Extract the [X, Y] coordinate from the center of the cell holding the provided text.  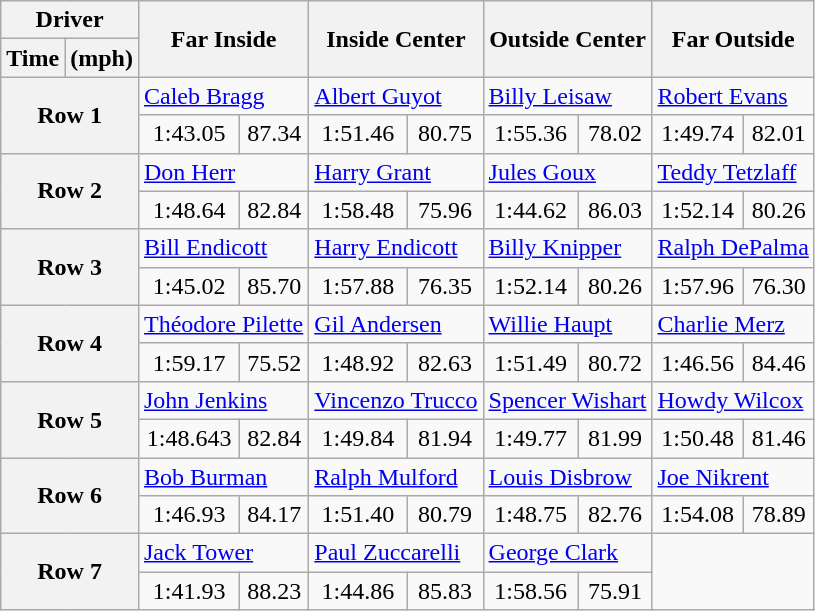
Gil Andersen [396, 324]
1:58.56 [530, 591]
82.63 [445, 362]
Row 5 [70, 419]
Billy Leisaw [568, 96]
Louis Disbrow [568, 477]
1:49.84 [358, 438]
Row 3 [70, 267]
75.52 [274, 362]
85.70 [274, 286]
Far Outside [733, 39]
1:44.62 [530, 210]
Jules Goux [568, 172]
Vincenzo Trucco [396, 400]
86.03 [615, 210]
80.79 [445, 515]
Théodore Pilette [223, 324]
Jack Tower [223, 553]
Harry Grant [396, 172]
85.83 [445, 591]
76.35 [445, 286]
88.23 [274, 591]
76.30 [778, 286]
Paul Zuccarelli [396, 553]
Inside Center [396, 39]
1:48.75 [530, 515]
1:54.08 [698, 515]
81.94 [445, 438]
81.99 [615, 438]
1:48.92 [358, 362]
1:57.96 [698, 286]
(mph) [102, 58]
1:49.77 [530, 438]
82.76 [615, 515]
80.72 [615, 362]
Bill Endicott [223, 248]
1:50.48 [698, 438]
1:51.40 [358, 515]
Outside Center [568, 39]
1:59.17 [188, 362]
Ralph DePalma [733, 248]
Row 4 [70, 343]
81.46 [778, 438]
75.96 [445, 210]
Willie Haupt [568, 324]
1:51.49 [530, 362]
1:45.02 [188, 286]
84.46 [778, 362]
Row 6 [70, 496]
Row 7 [70, 572]
Howdy Wilcox [733, 400]
75.91 [615, 591]
1:48.643 [188, 438]
Charlie Merz [733, 324]
Billy Knipper [568, 248]
Caleb Bragg [223, 96]
Albert Guyot [396, 96]
78.02 [615, 134]
1:58.48 [358, 210]
Time [33, 58]
1:46.93 [188, 515]
87.34 [274, 134]
Robert Evans [733, 96]
1:41.93 [188, 591]
Spencer Wishart [568, 400]
Bob Burman [223, 477]
Joe Nikrent [733, 477]
1:46.56 [698, 362]
Don Herr [223, 172]
John Jenkins [223, 400]
1:57.88 [358, 286]
Harry Endicott [396, 248]
1:44.86 [358, 591]
1:49.74 [698, 134]
78.89 [778, 515]
Row 2 [70, 191]
80.75 [445, 134]
Teddy Tetzlaff [733, 172]
Ralph Mulford [396, 477]
Driver [70, 20]
Far Inside [223, 39]
84.17 [274, 515]
1:43.05 [188, 134]
1:48.64 [188, 210]
Row 1 [70, 115]
George Clark [568, 553]
1:51.46 [358, 134]
82.01 [778, 134]
1:55.36 [530, 134]
